Search for the cell housing the specified text and yield its (X, Y) center coordinate. 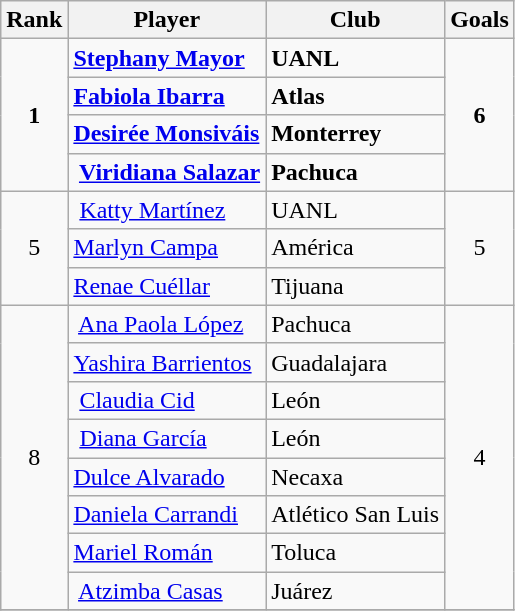
Necaxa (356, 477)
Stephany Mayor (167, 58)
Claudia Cid (167, 400)
Juárez (356, 591)
8 (34, 457)
Daniela Carrandi (167, 515)
Mariel Román (167, 553)
Atlas (356, 96)
Desirée Monsiváis (167, 134)
Atzimba Casas (167, 591)
Toluca (356, 553)
Fabiola Ibarra (167, 96)
Club (356, 20)
6 (480, 115)
Katty Martínez (167, 210)
Player (167, 20)
1 (34, 115)
Guadalajara (356, 362)
Atlético San Luis (356, 515)
Renae Cuéllar (167, 286)
América (356, 248)
Ana Paola López (167, 324)
Marlyn Campa (167, 248)
4 (480, 457)
Diana García (167, 438)
Viridiana Salazar (167, 172)
Yashira Barrientos (167, 362)
Rank (34, 20)
Goals (480, 20)
Tijuana (356, 286)
Monterrey (356, 134)
Dulce Alvarado (167, 477)
